Return [X, Y] of the center of cell containing provided text 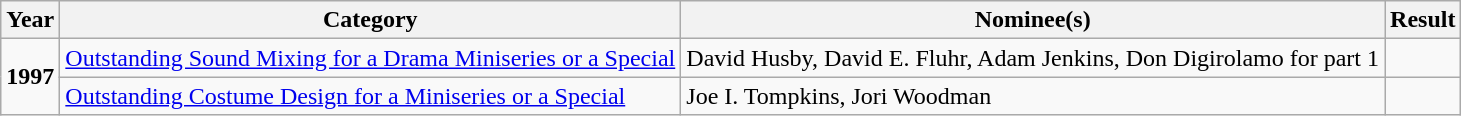
Outstanding Sound Mixing for a Drama Miniseries or a Special [370, 58]
Year [30, 20]
Category [370, 20]
Result [1423, 20]
David Husby, David E. Fluhr, Adam Jenkins, Don Digirolamo for part 1 [1033, 58]
1997 [30, 77]
Nominee(s) [1033, 20]
Outstanding Costume Design for a Miniseries or a Special [370, 96]
Joe I. Tompkins, Jori Woodman [1033, 96]
